Find where the given text appears and provide that cell's center as [x, y] coordinate. 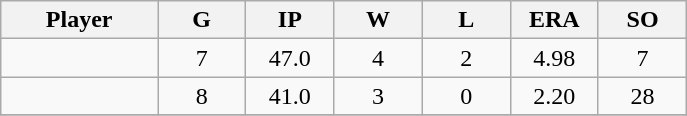
2 [466, 58]
Player [80, 20]
47.0 [290, 58]
IP [290, 20]
SO [642, 20]
ERA [554, 20]
L [466, 20]
4.98 [554, 58]
2.20 [554, 96]
0 [466, 96]
28 [642, 96]
4 [378, 58]
8 [202, 96]
3 [378, 96]
G [202, 20]
W [378, 20]
41.0 [290, 96]
